Pinpoint the cell where the given text exists, returning its [x, y] midpoint coordinate. 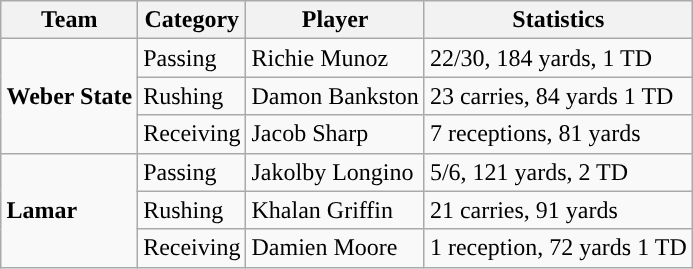
Weber State [70, 96]
Player [335, 20]
7 receptions, 81 yards [558, 134]
21 carries, 91 yards [558, 210]
1 reception, 72 yards 1 TD [558, 248]
Category [192, 20]
Statistics [558, 20]
23 carries, 84 yards 1 TD [558, 96]
Khalan Griffin [335, 210]
Richie Munoz [335, 58]
Damon Bankston [335, 96]
Lamar [70, 210]
22/30, 184 yards, 1 TD [558, 58]
5/6, 121 yards, 2 TD [558, 172]
Team [70, 20]
Damien Moore [335, 248]
Jakolby Longino [335, 172]
Jacob Sharp [335, 134]
